Provide the [X, Y] coordinate of the cell's center where the given text is located.  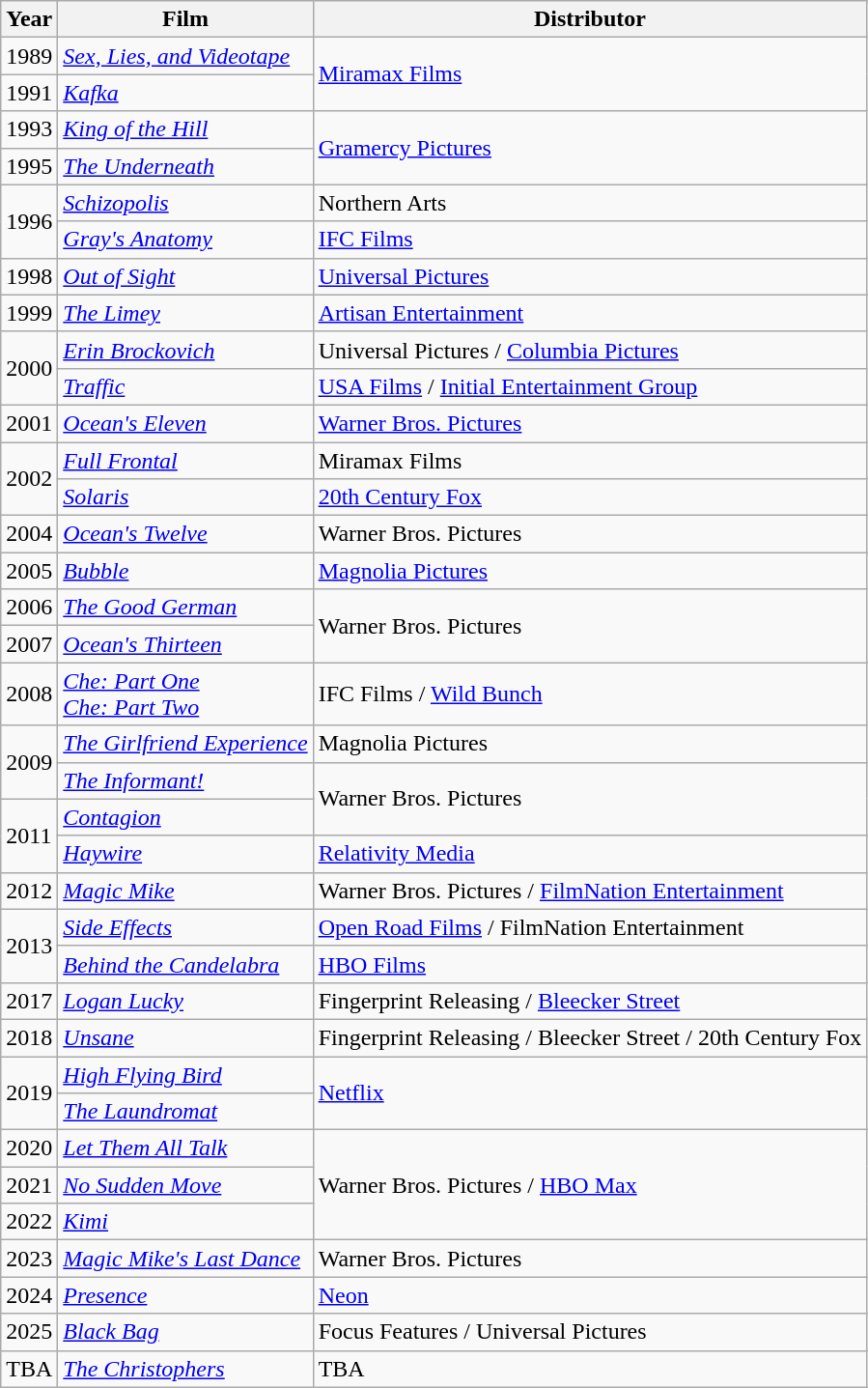
Ocean's Thirteen [185, 644]
Relativity Media [590, 854]
Unsane [185, 1037]
Logan Lucky [185, 1001]
1999 [29, 313]
2022 [29, 1222]
Kimi [185, 1222]
Gray's Anatomy [185, 240]
1989 [29, 56]
Film [185, 19]
2002 [29, 479]
2018 [29, 1037]
2004 [29, 534]
2009 [29, 762]
1995 [29, 166]
2025 [29, 1332]
Distributor [590, 19]
2011 [29, 836]
Warner Bros. Pictures / FilmNation Entertainment [590, 891]
Traffic [185, 386]
2020 [29, 1148]
2012 [29, 891]
Erin Brockovich [185, 350]
2013 [29, 946]
Netflix [590, 1093]
The Good German [185, 608]
IFC Films [590, 240]
Full Frontal [185, 461]
Haywire [185, 854]
The Laundromat [185, 1112]
2024 [29, 1295]
High Flying Bird [185, 1075]
Che: Part OneChe: Part Two [185, 694]
Presence [185, 1295]
Artisan Entertainment [590, 313]
Magic Mike [185, 891]
2005 [29, 571]
2019 [29, 1093]
Year [29, 19]
2008 [29, 694]
Side Effects [185, 927]
Sex, Lies, and Videotape [185, 56]
1998 [29, 276]
2017 [29, 1001]
1993 [29, 129]
Ocean's Eleven [185, 423]
The Informant! [185, 780]
Solaris [185, 497]
Universal Pictures [590, 276]
Schizopolis [185, 203]
Warner Bros. Pictures / HBO Max [590, 1185]
2001 [29, 423]
Let Them All Talk [185, 1148]
Contagion [185, 817]
Bubble [185, 571]
2006 [29, 608]
Fingerprint Releasing / Bleecker Street [590, 1001]
IFC Films / Wild Bunch [590, 694]
Kafka [185, 93]
No Sudden Move [185, 1185]
The Underneath [185, 166]
HBO Films [590, 964]
King of the Hill [185, 129]
Fingerprint Releasing / Bleecker Street / 20th Century Fox [590, 1037]
Neon [590, 1295]
Focus Features / Universal Pictures [590, 1332]
20th Century Fox [590, 497]
1996 [29, 221]
USA Films / Initial Entertainment Group [590, 386]
The Girlfriend Experience [185, 744]
Magic Mike's Last Dance [185, 1259]
2000 [29, 368]
Out of Sight [185, 276]
The Limey [185, 313]
Black Bag [185, 1332]
2007 [29, 644]
2023 [29, 1259]
1991 [29, 93]
Gramercy Pictures [590, 148]
Behind the Candelabra [185, 964]
Open Road Films / FilmNation Entertainment [590, 927]
Universal Pictures / Columbia Pictures [590, 350]
Ocean's Twelve [185, 534]
2021 [29, 1185]
Northern Arts [590, 203]
The Christophers [185, 1369]
